Identify which cell holds the provided text, then report its (x, y) central coordinate. 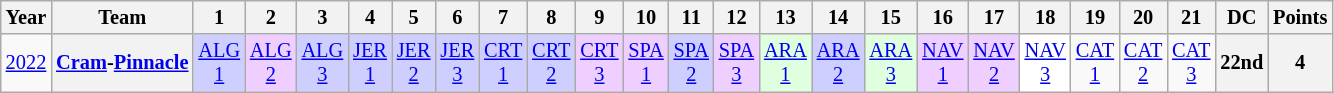
12 (736, 17)
ALG1 (219, 63)
ALG2 (271, 63)
20 (1143, 17)
Team (122, 17)
CRT2 (551, 63)
10 (646, 17)
22nd (1242, 63)
7 (503, 17)
JER2 (414, 63)
Cram-Pinnacle (122, 63)
ARA2 (838, 63)
Year (26, 17)
CRT1 (503, 63)
19 (1095, 17)
DC (1242, 17)
NAV1 (942, 63)
JER1 (370, 63)
11 (692, 17)
CAT1 (1095, 63)
ALG3 (323, 63)
5 (414, 17)
18 (1046, 17)
Points (1300, 17)
SPA2 (692, 63)
17 (994, 17)
14 (838, 17)
SPA3 (736, 63)
ARA1 (786, 63)
9 (599, 17)
ARA3 (890, 63)
CRT3 (599, 63)
SPA1 (646, 63)
CAT2 (1143, 63)
NAV2 (994, 63)
16 (942, 17)
JER3 (457, 63)
CAT3 (1191, 63)
3 (323, 17)
6 (457, 17)
2022 (26, 63)
NAV3 (1046, 63)
1 (219, 17)
15 (890, 17)
2 (271, 17)
21 (1191, 17)
13 (786, 17)
8 (551, 17)
